Capture the cell that displays the provided text and extract its [x, y] central coordinate. 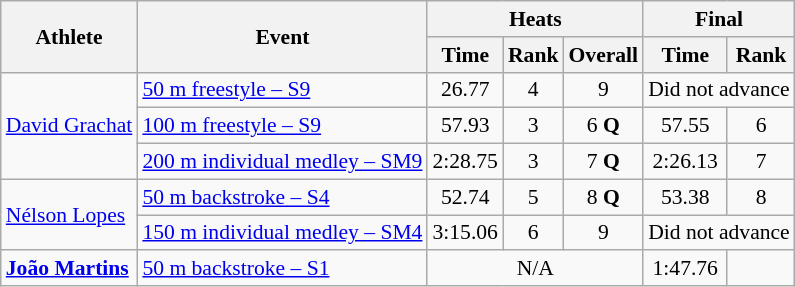
Event [282, 36]
1:47.76 [685, 269]
Final [719, 19]
7 [760, 162]
David Grachat [70, 126]
200 m individual medley – SM9 [282, 162]
100 m freestyle – S9 [282, 126]
50 m backstroke – S4 [282, 197]
52.74 [464, 197]
Athlete [70, 36]
6 Q [604, 126]
26.77 [464, 90]
N/A [535, 269]
50 m freestyle – S9 [282, 90]
57.93 [464, 126]
7 Q [604, 162]
57.55 [685, 126]
2:26.13 [685, 162]
2:28.75 [464, 162]
Nélson Lopes [70, 214]
8 Q [604, 197]
8 [760, 197]
5 [534, 197]
4 [534, 90]
3:15.06 [464, 233]
João Martins [70, 269]
Heats [535, 19]
150 m individual medley – SM4 [282, 233]
Overall [604, 55]
50 m backstroke – S1 [282, 269]
53.38 [685, 197]
